Detect which cell encompasses the target text, then output its [x, y] center coordinate. 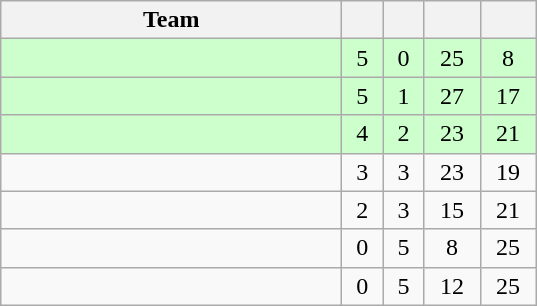
19 [508, 172]
12 [452, 286]
1 [404, 96]
15 [452, 210]
Team [172, 20]
4 [362, 134]
27 [452, 96]
17 [508, 96]
